Pinpoint the cell where the given text exists, returning its (x, y) midpoint coordinate. 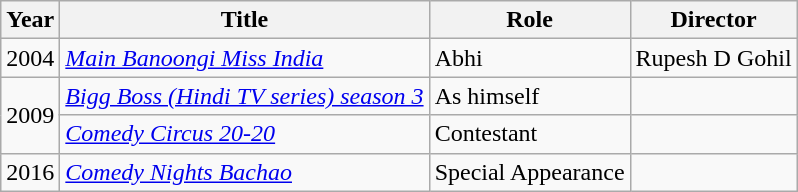
Bigg Boss (Hindi TV series) season 3 (244, 96)
2016 (30, 172)
Special Appearance (530, 172)
Abhi (530, 58)
2009 (30, 115)
As himself (530, 96)
Director (714, 20)
Contestant (530, 134)
Year (30, 20)
Main Banoongi Miss India (244, 58)
Comedy Nights Bachao (244, 172)
Comedy Circus 20-20 (244, 134)
Rupesh D Gohil (714, 58)
Role (530, 20)
Title (244, 20)
2004 (30, 58)
